Scan for the cell matching the given text and deliver its (x, y) coordinate at center. 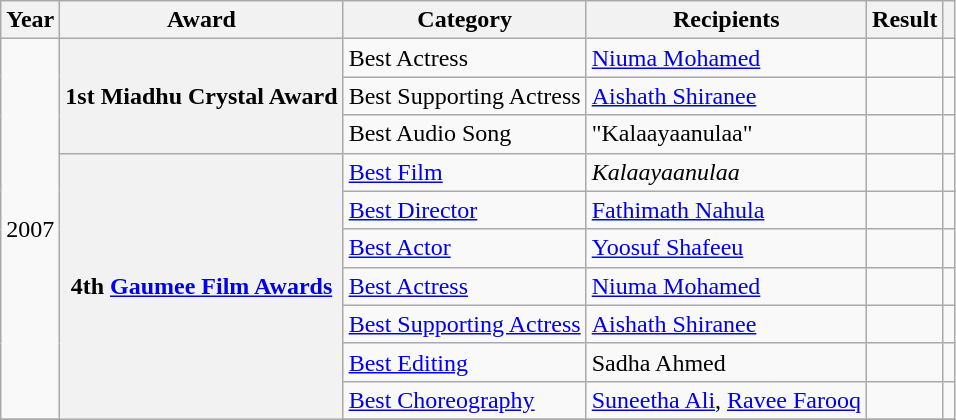
Best Actor (464, 248)
"Kalaayaanulaa" (726, 134)
Best Choreography (464, 400)
1st Miadhu Crystal Award (202, 96)
Category (464, 20)
4th Gaumee Film Awards (202, 286)
Result (905, 20)
Award (202, 20)
Yoosuf Shafeeu (726, 248)
Best Director (464, 210)
Kalaayaanulaa (726, 172)
2007 (30, 230)
Best Editing (464, 362)
Suneetha Ali, Ravee Farooq (726, 400)
Sadha Ahmed (726, 362)
Fathimath Nahula (726, 210)
Recipients (726, 20)
Year (30, 20)
Best Audio Song (464, 134)
Best Film (464, 172)
